Find where the given text appears and provide that cell's center as [X, Y] coordinate. 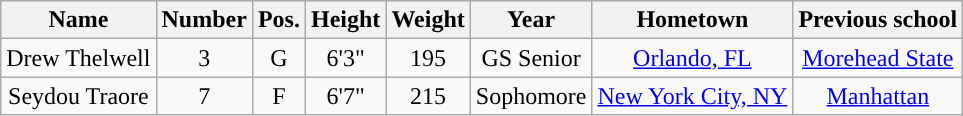
7 [204, 96]
Year [531, 20]
Seydou Traore [78, 96]
Number [204, 20]
Drew Thelwell [78, 58]
195 [428, 58]
6'3" [345, 58]
GS Senior [531, 58]
New York City, NY [692, 96]
G [278, 58]
Pos. [278, 20]
Hometown [692, 20]
Manhattan [878, 96]
F [278, 96]
Sophomore [531, 96]
Weight [428, 20]
3 [204, 58]
Morehead State [878, 58]
215 [428, 96]
Height [345, 20]
6'7" [345, 96]
Name [78, 20]
Previous school [878, 20]
Orlando, FL [692, 58]
